Find where the given text appears and provide that cell's center as [x, y] coordinate. 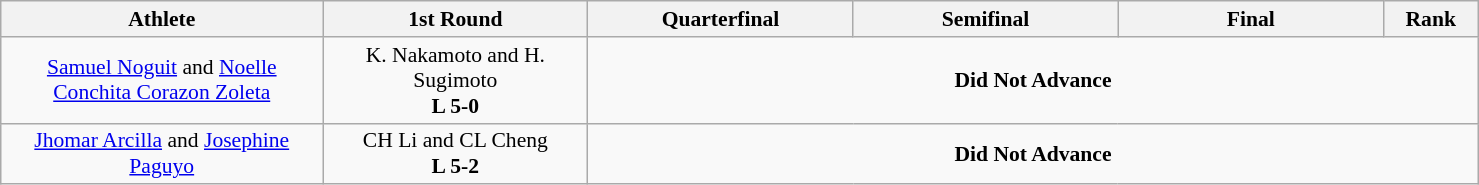
Rank [1430, 19]
Final [1250, 19]
Semifinal [986, 19]
CH Li and CL ChengL 5-2 [456, 154]
Samuel Noguit and Noelle Conchita Corazon Zoleta [162, 80]
1st Round [456, 19]
Jhomar Arcilla and Josephine Paguyo [162, 154]
K. Nakamoto and H. Sugimoto L 5-0 [456, 80]
Quarterfinal [720, 19]
Athlete [162, 19]
